Provide the [X, Y] coordinate of the cell's center where the given text is located.  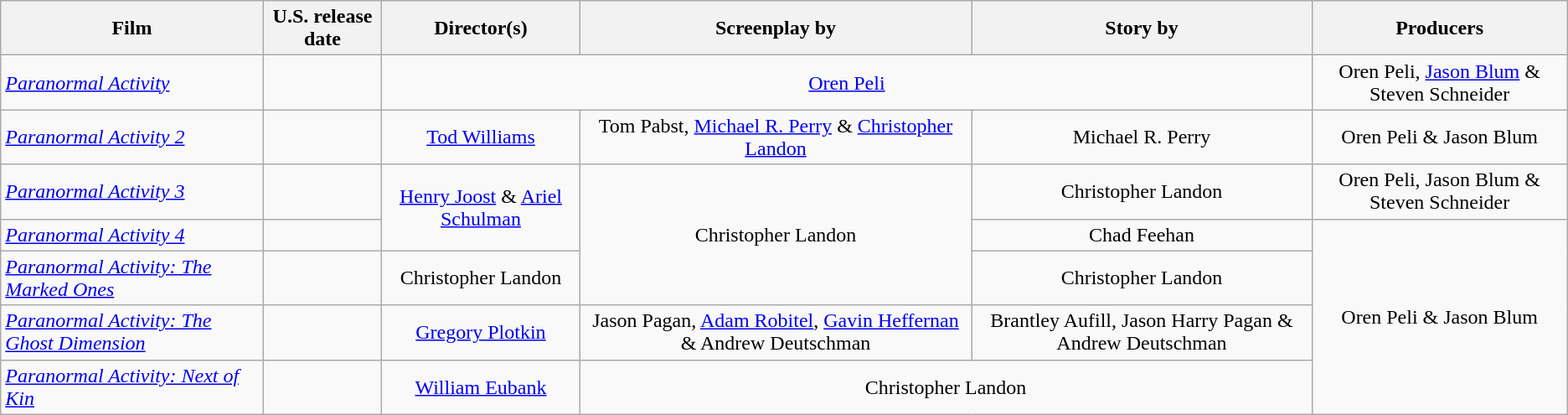
Paranormal Activity [132, 82]
Paranormal Activity 4 [132, 235]
Paranormal Activity: The Ghost Dimension [132, 332]
Story by [1142, 29]
Michael R. Perry [1142, 137]
Jason Pagan, Adam Robitel, Gavin Heffernan & Andrew Deutschman [776, 332]
Oren Peli [847, 82]
Paranormal Activity 3 [132, 191]
Chad Feehan [1142, 235]
Producers [1439, 29]
Henry Joost & Ariel Schulman [481, 208]
Gregory Plotkin [481, 332]
Brantley Aufill, Jason Harry Pagan & Andrew Deutschman [1142, 332]
Director(s) [481, 29]
Paranormal Activity: Next of Kin [132, 387]
Tom Pabst, Michael R. Perry & Christopher Landon [776, 137]
Screenplay by [776, 29]
William Eubank [481, 387]
Paranormal Activity: The Marked Ones [132, 278]
U.S. release date [322, 29]
Paranormal Activity 2 [132, 137]
Film [132, 29]
Tod Williams [481, 137]
